Output the [x, y] coordinate of the center of the cell containing the given text.  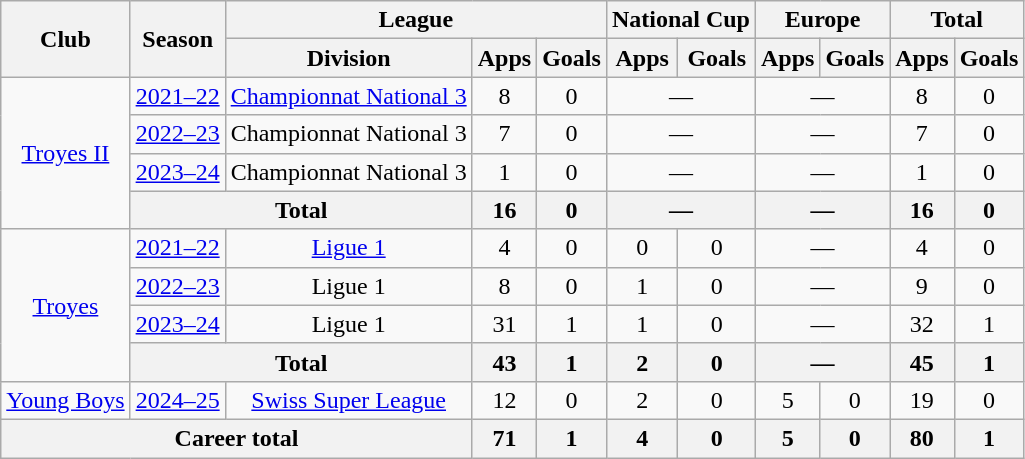
National Cup [680, 20]
Young Boys [66, 400]
80 [922, 438]
31 [504, 324]
Club [66, 39]
43 [504, 362]
Swiss Super League [348, 400]
Troyes [66, 305]
Career total [236, 438]
45 [922, 362]
2024–25 [178, 400]
Troyes II [66, 153]
19 [922, 400]
Europe [822, 20]
32 [922, 324]
9 [922, 286]
Season [178, 39]
Division [348, 58]
12 [504, 400]
71 [504, 438]
League [416, 20]
